Capture the cell that displays the provided text and extract its (X, Y) central coordinate. 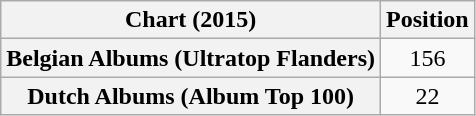
Chart (2015) (191, 20)
Position (428, 20)
Dutch Albums (Album Top 100) (191, 96)
22 (428, 96)
Belgian Albums (Ultratop Flanders) (191, 58)
156 (428, 58)
